Return the (X, Y) coordinate for the center point of the cell that contains the specified text.  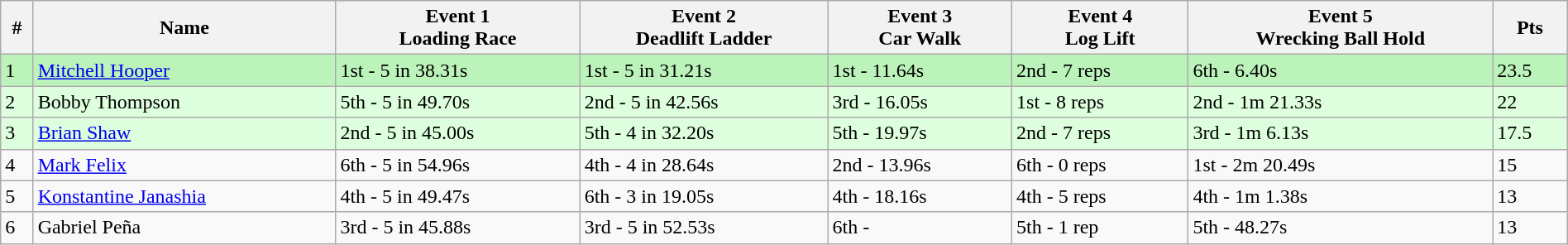
6 (17, 228)
3rd - 1m 6.13s (1341, 133)
Konstantine Janashia (184, 196)
5 (17, 196)
5th - 19.97s (920, 133)
23.5 (1530, 70)
3rd - 5 in 45.88s (458, 228)
2nd - 1m 21.33s (1341, 102)
22 (1530, 102)
1 (17, 70)
4th - 5 in 49.47s (458, 196)
Event 5Wrecking Ball Hold (1341, 28)
Bobby Thompson (184, 102)
Event 1Loading Race (458, 28)
1st - 11.64s (920, 70)
6th - 5 in 54.96s (458, 165)
2nd - 5 in 42.56s (704, 102)
2nd - 13.96s (920, 165)
3 (17, 133)
5th - 4 in 32.20s (704, 133)
4th - 18.16s (920, 196)
1st - 5 in 38.31s (458, 70)
2nd - 5 in 45.00s (458, 133)
5th - 5 in 49.70s (458, 102)
Event 3Car Walk (920, 28)
Event 4Log Lift (1100, 28)
# (17, 28)
Event 2Deadlift Ladder (704, 28)
6th - 6.40s (1341, 70)
4th - 4 in 28.64s (704, 165)
3rd - 5 in 52.53s (704, 228)
5th - 48.27s (1341, 228)
15 (1530, 165)
Brian Shaw (184, 133)
Gabriel Peña (184, 228)
4th - 1m 1.38s (1341, 196)
Name (184, 28)
Mark Felix (184, 165)
4th - 5 reps (1100, 196)
Mitchell Hooper (184, 70)
4 (17, 165)
6th - 3 in 19.05s (704, 196)
1st - 8 reps (1100, 102)
2 (17, 102)
3rd - 16.05s (920, 102)
17.5 (1530, 133)
6th - 0 reps (1100, 165)
Pts (1530, 28)
5th - 1 rep (1100, 228)
6th - (920, 228)
1st - 2m 20.49s (1341, 165)
1st - 5 in 31.21s (704, 70)
